Scan for the cell matching the given text and deliver its (x, y) coordinate at center. 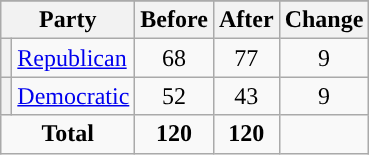
52 (174, 96)
Before (174, 20)
Democratic (74, 96)
Republican (74, 58)
After (246, 20)
Party (68, 20)
68 (174, 58)
Total (68, 134)
Change (324, 20)
43 (246, 96)
77 (246, 58)
